Extract the [x, y] coordinate from the center of the cell holding the provided text.  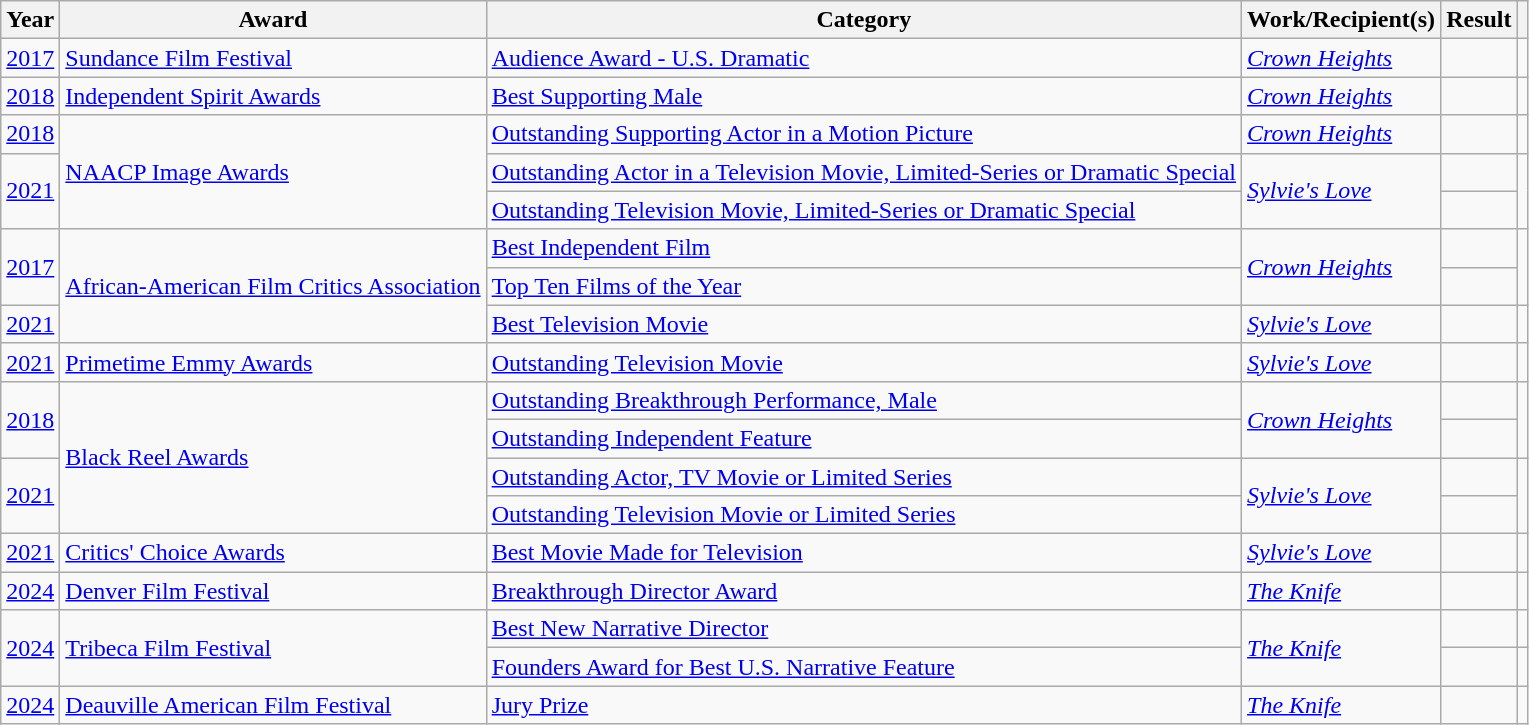
Independent Spirit Awards [273, 96]
Jury Prize [864, 705]
Breakthrough Director Award [864, 591]
Work/Recipient(s) [1342, 20]
Outstanding Television Movie, Limited-Series or Dramatic Special [864, 210]
Tribeca Film Festival [273, 648]
Black Reel Awards [273, 457]
Primetime Emmy Awards [273, 362]
Outstanding Breakthrough Performance, Male [864, 400]
Outstanding Supporting Actor in a Motion Picture [864, 134]
Critics' Choice Awards [273, 553]
NAACP Image Awards [273, 172]
Award [273, 20]
Best Independent Film [864, 248]
Year [30, 20]
Best New Narrative Director [864, 629]
Best Movie Made for Television [864, 553]
Best Supporting Male [864, 96]
Denver Film Festival [273, 591]
Outstanding Actor in a Television Movie, Limited-Series or Dramatic Special [864, 172]
Founders Award for Best U.S. Narrative Feature [864, 667]
African-American Film Critics Association [273, 286]
Outstanding Television Movie [864, 362]
Outstanding Television Movie or Limited Series [864, 515]
Top Ten Films of the Year [864, 286]
Sundance Film Festival [273, 58]
Best Television Movie [864, 324]
Category [864, 20]
Outstanding Independent Feature [864, 438]
Audience Award - U.S. Dramatic [864, 58]
Outstanding Actor, TV Movie or Limited Series [864, 477]
Result [1479, 20]
Deauville American Film Festival [273, 705]
